Search for the cell housing the specified text and yield its [X, Y] center coordinate. 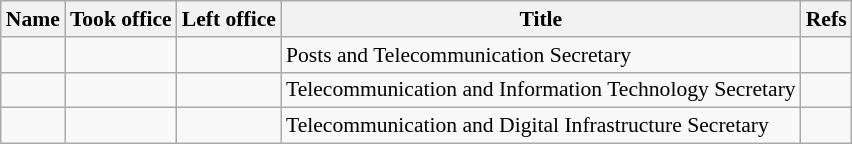
Name [33, 19]
Posts and Telecommunication Secretary [541, 55]
Telecommunication and Information Technology Secretary [541, 90]
Title [541, 19]
Telecommunication and Digital Infrastructure Secretary [541, 126]
Took office [121, 19]
Left office [229, 19]
Refs [826, 19]
